Return the [X, Y] coordinate for the center point of the cell that contains the specified text.  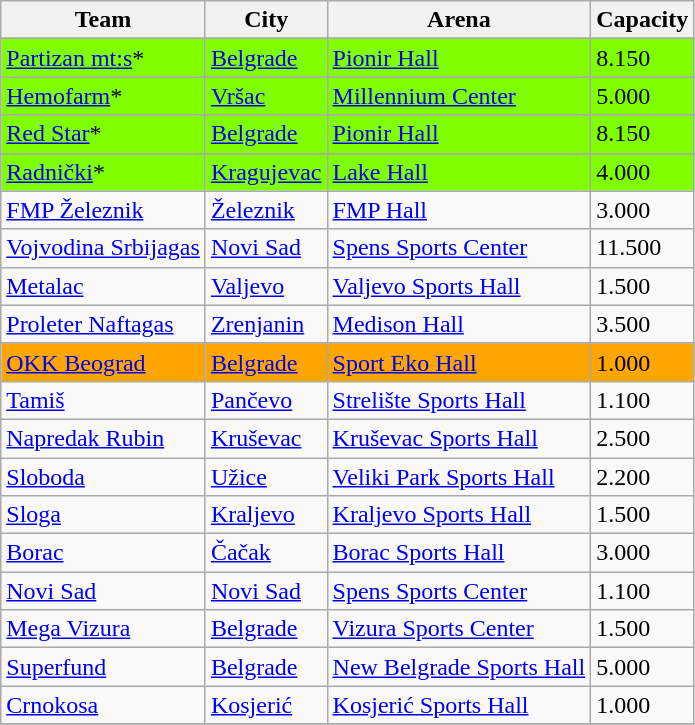
Metalac [104, 286]
Valjevo Sports Hall [459, 286]
11.500 [642, 248]
Pančevo [266, 400]
Proleter Naftagas [104, 324]
Vizura Sports Center [459, 629]
Vršac [266, 96]
Kragujevac [266, 172]
Partizan mt:s* [104, 58]
Borac Sports Hall [459, 553]
Tamiš [104, 400]
Sloga [104, 515]
Sport Eko Hall [459, 362]
Napredak Rubin [104, 438]
Kosjerić Sports Hall [459, 705]
Medison Hall [459, 324]
Vojvodina Srbijagas [104, 248]
Veliki Park Sports Hall [459, 477]
Team [104, 20]
Kruševac [266, 438]
City [266, 20]
Zrenjanin [266, 324]
FMP Železnik [104, 210]
Lake Hall [459, 172]
Mega Vizura [104, 629]
Strelište Sports Hall [459, 400]
Arena [459, 20]
Capacity [642, 20]
Železnik [266, 210]
Kraljevo [266, 515]
OKK Beograd [104, 362]
Superfund [104, 667]
Crnokosa [104, 705]
3.500 [642, 324]
Kraljevo Sports Hall [459, 515]
Borac [104, 553]
Kosjerić [266, 705]
Millennium Center [459, 96]
Valjevo [266, 286]
Radnički* [104, 172]
New Belgrade Sports Hall [459, 667]
Hemofarm* [104, 96]
4.000 [642, 172]
2.200 [642, 477]
FMP Hall [459, 210]
2.500 [642, 438]
Kruševac Sports Hall [459, 438]
Sloboda [104, 477]
Čačak [266, 553]
Užice [266, 477]
Red Star* [104, 134]
